Find where the given text appears and provide that cell's center as (x, y) coordinate. 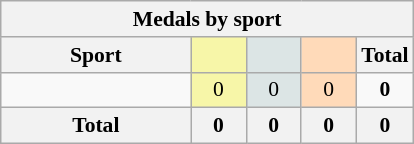
Medals by sport (208, 19)
Sport (96, 55)
